Provide the [X, Y] coordinate of the cell's center where the given text is located.  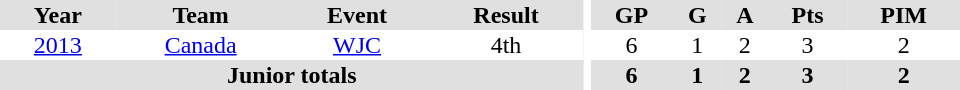
PIM [904, 15]
Junior totals [292, 75]
Result [506, 15]
WJC [358, 45]
Team [201, 15]
2013 [58, 45]
Year [58, 15]
4th [506, 45]
GP [631, 15]
Canada [201, 45]
A [745, 15]
Pts [808, 15]
Event [358, 15]
G [698, 15]
